Extract the [X, Y] coordinate from the center of the cell holding the provided text.  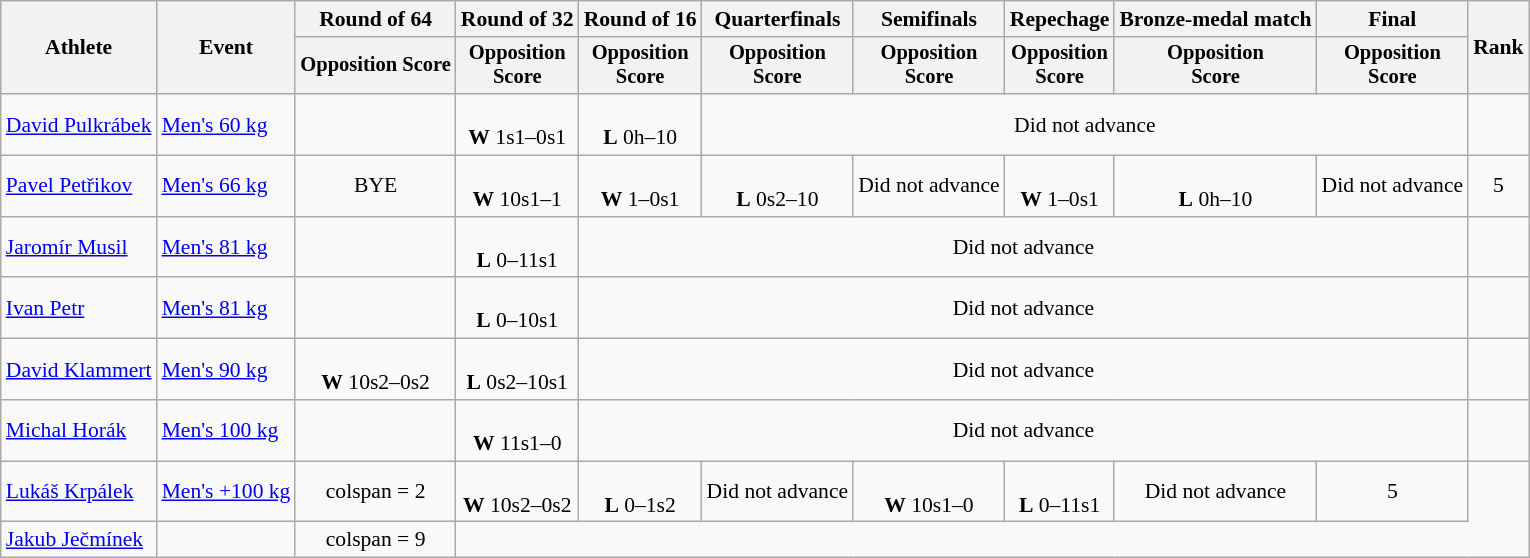
Men's 100 kg [226, 430]
W 10s1–1 [518, 186]
Quarterfinals [778, 19]
Lukáš Krpálek [79, 492]
Event [226, 48]
Final [1393, 19]
Semifinals [929, 19]
W 10s1–0 [929, 492]
W 11s1–0 [518, 430]
Michal Horák [79, 430]
Men's 66 kg [226, 186]
Ivan Petr [79, 308]
BYE [375, 186]
Bronze-medal match [1215, 19]
Round of 64 [375, 19]
David Pulkrábek [79, 124]
colspan = 2 [375, 492]
Jaromír Musil [79, 248]
Round of 32 [518, 19]
Pavel Petřikov [79, 186]
Men's +100 kg [226, 492]
L 0–1s2 [640, 492]
Men's 90 kg [226, 370]
L 0s2–10s1 [518, 370]
Rank [1498, 48]
W 1s1–0s1 [518, 124]
Repechage [1060, 19]
colspan = 9 [375, 540]
Men's 60 kg [226, 124]
Athlete [79, 48]
David Klammert [79, 370]
L 0–10s1 [518, 308]
Round of 16 [640, 19]
Jakub Ječmínek [79, 540]
L 0s2–10 [778, 186]
Opposition Score [375, 66]
